Pinpoint the cell where the given text exists, returning its (x, y) midpoint coordinate. 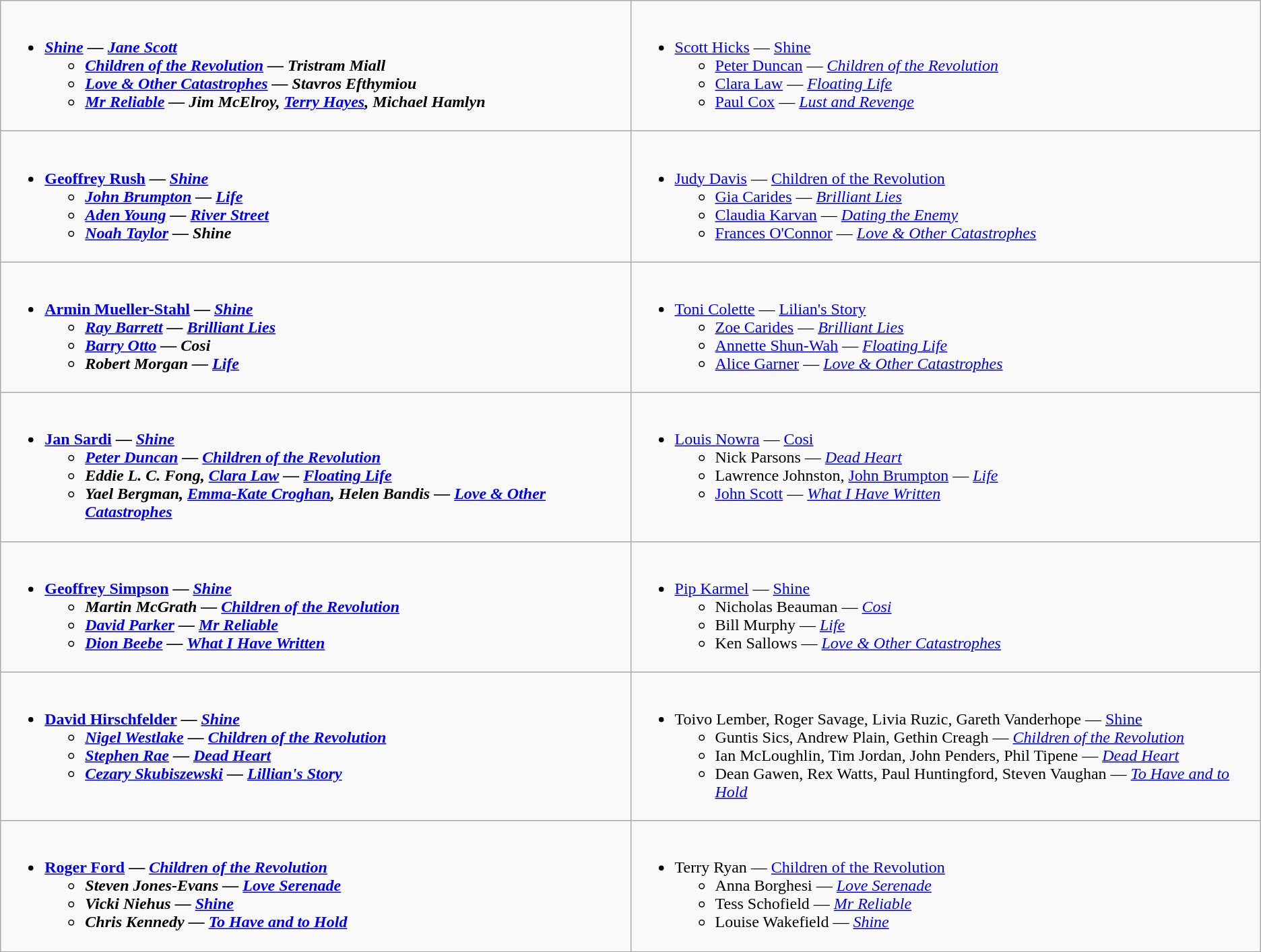
Pip Karmel — ShineNicholas Beauman — CosiBill Murphy — LifeKen Sallows — Love & Other Catastrophes (946, 607)
Scott Hicks — ShinePeter Duncan — Children of the RevolutionClara Law — Floating LifePaul Cox — Lust and Revenge (946, 66)
Geoffrey Rush — ShineJohn Brumpton — LifeAden Young — River StreetNoah Taylor — Shine (315, 197)
David Hirschfelder — ShineNigel Westlake — Children of the RevolutionStephen Rae — Dead HeartCezary Skubiszewski — Lillian's Story (315, 746)
Terry Ryan — Children of the RevolutionAnna Borghesi — Love SerenadeTess Schofield — Mr ReliableLouise Wakefield — Shine (946, 886)
Louis Nowra — CosiNick Parsons — Dead HeartLawrence Johnston, John Brumpton — LifeJohn Scott — What I Have Written (946, 467)
Toni Colette — Lilian's StoryZoe Carides — Brilliant LiesAnnette Shun-Wah — Floating LifeAlice Garner — Love & Other Catastrophes (946, 327)
Judy Davis — Children of the RevolutionGia Carides — Brilliant LiesClaudia Karvan — Dating the EnemyFrances O'Connor — Love & Other Catastrophes (946, 197)
Geoffrey Simpson — ShineMartin McGrath — Children of the RevolutionDavid Parker — Mr ReliableDion Beebe — What I Have Written (315, 607)
Armin Mueller-Stahl — ShineRay Barrett — Brilliant LiesBarry Otto — CosiRobert Morgan — Life (315, 327)
Roger Ford — Children of the RevolutionSteven Jones-Evans — Love SerenadeVicki Niehus — ShineChris Kennedy — To Have and to Hold (315, 886)
